Provide the (X, Y) coordinate of the cell's center where the given text is located.  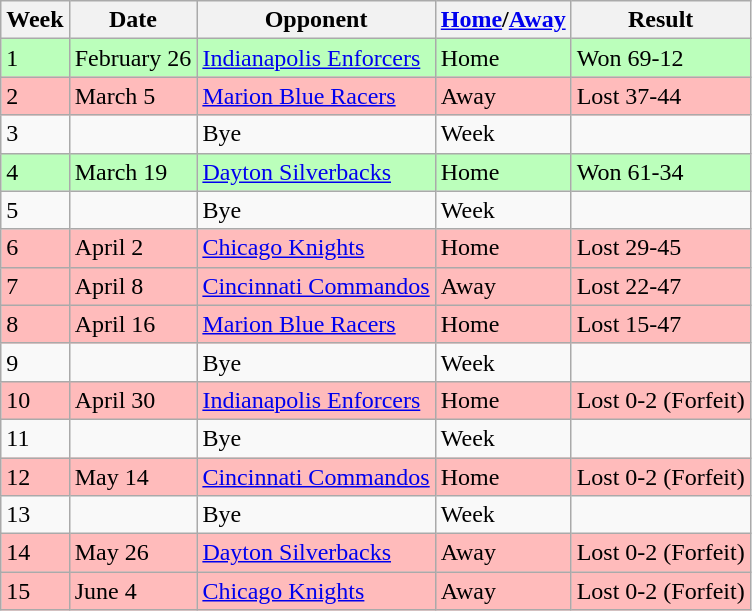
Lost 29-45 (660, 248)
6 (35, 248)
12 (35, 477)
4 (35, 172)
Won 61-34 (660, 172)
14 (35, 553)
Date (133, 20)
Lost 22-47 (660, 286)
9 (35, 362)
3 (35, 134)
February 26 (133, 58)
Result (660, 20)
March 19 (133, 172)
Lost 37-44 (660, 96)
April 30 (133, 400)
7 (35, 286)
15 (35, 591)
April 8 (133, 286)
Won 69-12 (660, 58)
5 (35, 210)
10 (35, 400)
8 (35, 324)
Home/Away (503, 20)
Opponent (316, 20)
1 (35, 58)
March 5 (133, 96)
13 (35, 515)
May 26 (133, 553)
11 (35, 438)
2 (35, 96)
April 2 (133, 248)
April 16 (133, 324)
Lost 15-47 (660, 324)
May 14 (133, 477)
June 4 (133, 591)
